Search for the cell housing the specified text and yield its [X, Y] center coordinate. 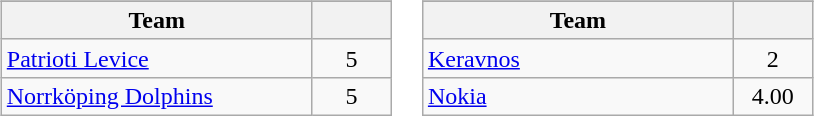
2 [772, 58]
Patrioti Levice [156, 58]
Nokia [578, 96]
Norrköping Dolphins [156, 96]
4.00 [772, 96]
Keravnos [578, 58]
